From the cell containing the given text, extract its center point as (x, y) coordinate. 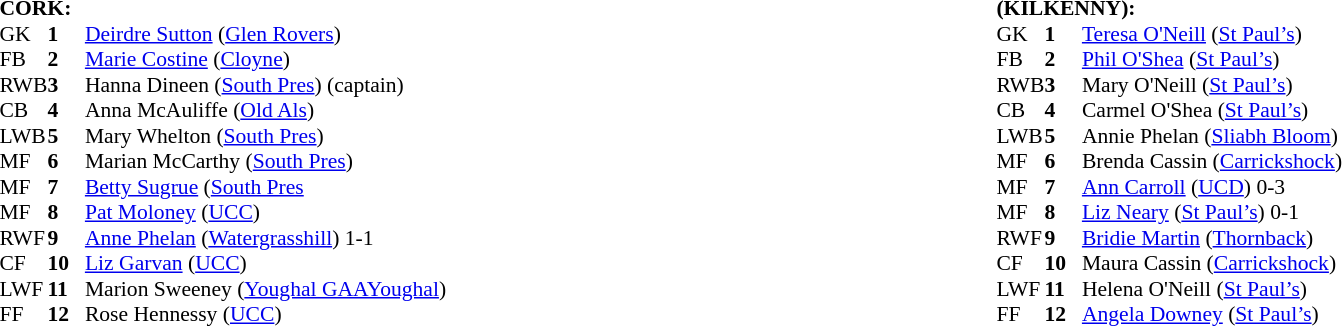
FB (1020, 59)
Ann Carroll (UCD) 0-3 (1212, 187)
Marie Costine (Cloyne) (266, 59)
RWB (1020, 85)
Carmel O'Shea (St Paul’s) (1212, 111)
Maura Cassin (Carrickshock) (1212, 263)
Brenda Cassin (Carrickshock) (1212, 161)
Deirdre Sutton (Glen Rovers) (266, 34)
Hanna Dineen (South Pres) (captain) (266, 85)
CF (1020, 263)
Bridie Martin (Thornback) (1212, 238)
Mary O'Neill (St Paul’s) (1212, 85)
Pat Moloney (UCC) (266, 213)
Anne Phelan (Watergrasshill) 1-1 (266, 238)
Liz Garvan (UCC) (266, 263)
Marion Sweeney (Youghal GAAYoughal) (266, 289)
Liz Neary (St Paul’s) 0-1 (1212, 213)
Anna McAuliffe (Old Als) (266, 111)
Betty Sugrue (South Pres (266, 187)
LWB (1020, 136)
Teresa O'Neill (St Paul’s) (1212, 34)
Helena O'Neill (St Paul’s) (1212, 289)
GK (1020, 34)
Phil O'Shea (St Paul’s) (1212, 59)
LWF (1020, 289)
RWF (1020, 238)
Mary Whelton (South Pres) (266, 136)
CB (1020, 111)
Marian McCarthy (South Pres) (266, 161)
Annie Phelan (Sliabh Bloom) (1212, 136)
